Search for the cell housing the specified text and yield its (X, Y) center coordinate. 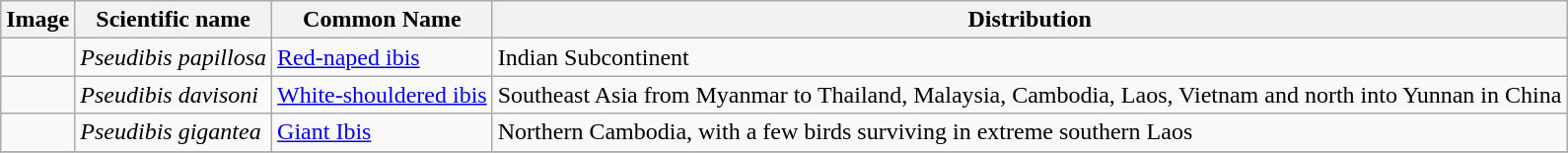
Red-naped ibis (383, 57)
Distribution (1030, 20)
Pseudibis papillosa (174, 57)
Common Name (383, 20)
Northern Cambodia, with a few birds surviving in extreme southern Laos (1030, 132)
Pseudibis davisoni (174, 95)
White-shouldered ibis (383, 95)
Scientific name (174, 20)
Image (37, 20)
Indian Subcontinent (1030, 57)
Pseudibis gigantea (174, 132)
Southeast Asia from Myanmar to Thailand, Malaysia, Cambodia, Laos, Vietnam and north into Yunnan in China (1030, 95)
Giant Ibis (383, 132)
